Locate the cell with the specified text and output its (X, Y) center coordinate. 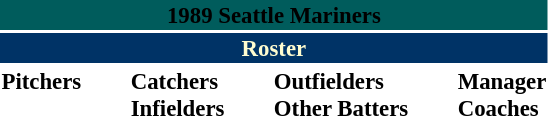
Roster (274, 48)
1989 Seattle Mariners (274, 15)
